Find where the given text appears and provide that cell's center as (X, Y) coordinate. 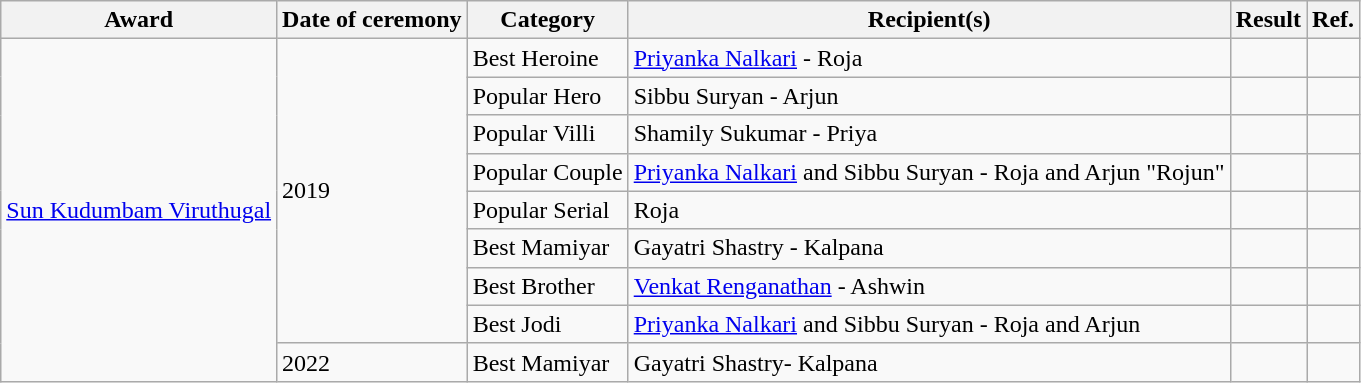
Popular Couple (548, 172)
Priyanka Nalkari and Sibbu Suryan - Roja and Arjun "Rojun" (929, 172)
Popular Serial (548, 210)
Venkat Renganathan - Ashwin (929, 286)
Roja (929, 210)
Priyanka Nalkari - Roja (929, 58)
Award (139, 20)
Sibbu Suryan - Arjun (929, 96)
Date of ceremony (372, 20)
Popular Villi (548, 134)
Gayatri Shastry- Kalpana (929, 362)
Category (548, 20)
Best Heroine (548, 58)
2022 (372, 362)
Priyanka Nalkari and Sibbu Suryan - Roja and Arjun (929, 324)
Ref. (1334, 20)
Popular Hero (548, 96)
Best Jodi (548, 324)
2019 (372, 191)
Result (1268, 20)
Shamily Sukumar - Priya (929, 134)
Best Brother (548, 286)
Gayatri Shastry - Kalpana (929, 248)
Sun Kudumbam Viruthugal (139, 210)
Recipient(s) (929, 20)
